Pinpoint the cell where the given text exists, returning its (X, Y) midpoint coordinate. 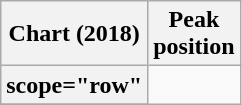
Peakposition (194, 34)
scope="row" (74, 85)
Chart (2018) (74, 34)
